Find where the given text appears and provide that cell's center as [X, Y] coordinate. 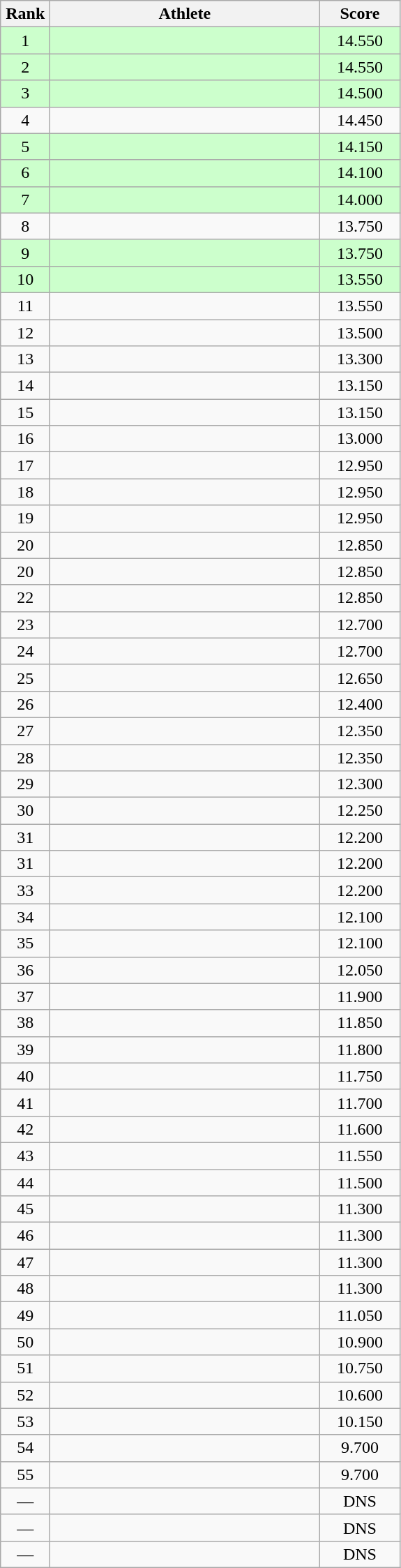
12.050 [360, 970]
50 [25, 1342]
23 [25, 625]
34 [25, 917]
11 [25, 306]
11.550 [360, 1156]
47 [25, 1262]
11.850 [360, 1023]
44 [25, 1183]
39 [25, 1050]
42 [25, 1129]
12.400 [360, 704]
5 [25, 147]
48 [25, 1289]
43 [25, 1156]
4 [25, 120]
55 [25, 1474]
49 [25, 1315]
11.900 [360, 996]
46 [25, 1236]
14.000 [360, 200]
16 [25, 439]
14.150 [360, 147]
36 [25, 970]
51 [25, 1368]
3 [25, 94]
40 [25, 1076]
2 [25, 67]
37 [25, 996]
25 [25, 678]
11.750 [360, 1076]
12.650 [360, 678]
9 [25, 253]
11.600 [360, 1129]
12 [25, 333]
10.900 [360, 1342]
29 [25, 784]
26 [25, 704]
11.700 [360, 1103]
14 [25, 386]
Rank [25, 14]
53 [25, 1421]
22 [25, 598]
14.100 [360, 173]
11.050 [360, 1315]
8 [25, 226]
35 [25, 943]
10.600 [360, 1395]
41 [25, 1103]
7 [25, 200]
10 [25, 279]
Athlete [185, 14]
27 [25, 731]
52 [25, 1395]
15 [25, 412]
28 [25, 757]
45 [25, 1209]
17 [25, 465]
14.450 [360, 120]
10.150 [360, 1421]
13 [25, 359]
6 [25, 173]
18 [25, 492]
12.300 [360, 784]
11.800 [360, 1050]
1 [25, 40]
38 [25, 1023]
24 [25, 651]
33 [25, 890]
54 [25, 1448]
12.250 [360, 811]
13.000 [360, 439]
14.500 [360, 94]
30 [25, 811]
13.500 [360, 333]
11.500 [360, 1183]
19 [25, 518]
13.300 [360, 359]
Score [360, 14]
10.750 [360, 1368]
